Return [x, y] of the center of cell containing provided text 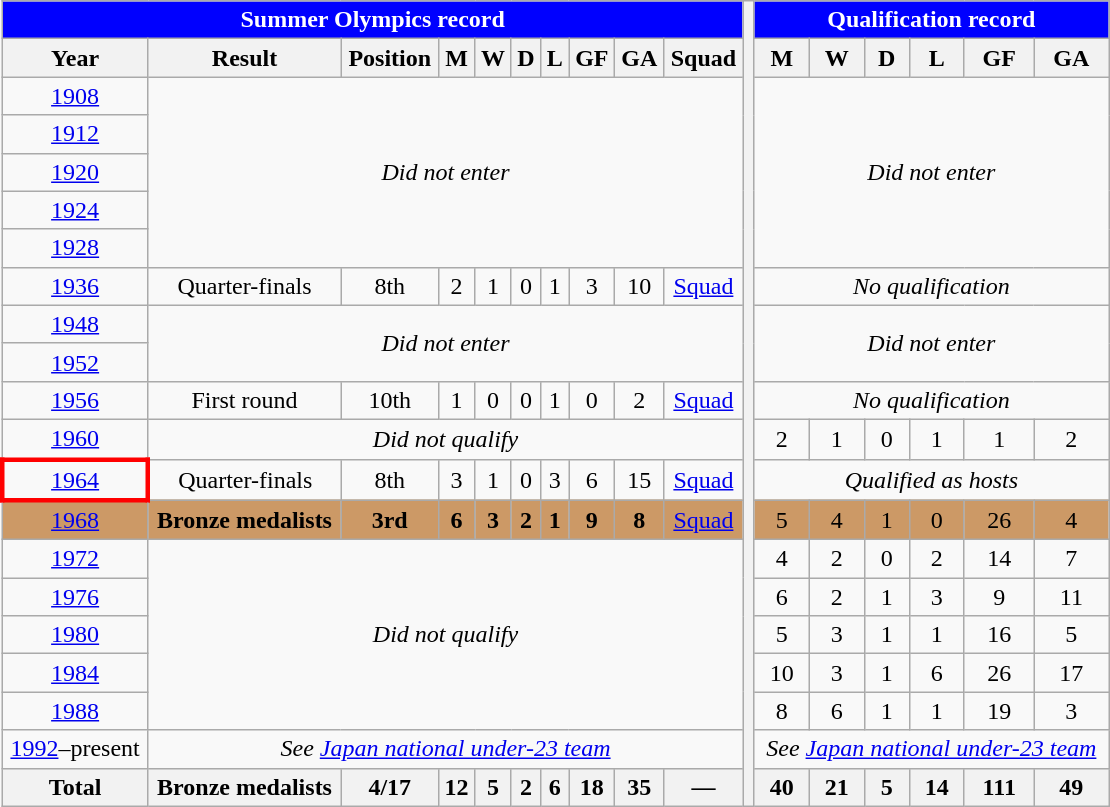
1920 [75, 172]
1928 [75, 248]
1924 [75, 210]
1908 [75, 96]
4/17 [390, 787]
Position [390, 58]
40 [782, 787]
11 [1071, 597]
1960 [75, 439]
1936 [75, 286]
1968 [75, 520]
First round [244, 400]
— [704, 787]
Result [244, 58]
Year [75, 58]
1912 [75, 134]
10th [390, 400]
21 [836, 787]
111 [999, 787]
18 [592, 787]
1948 [75, 324]
1956 [75, 400]
Qualification record [931, 20]
1992–present [75, 749]
19 [999, 711]
3rd [390, 520]
1952 [75, 362]
35 [640, 787]
1984 [75, 673]
7 [1071, 559]
49 [1071, 787]
1976 [75, 597]
Summer Olympics record [372, 20]
16 [999, 635]
Qualified as hosts [931, 480]
1972 [75, 559]
1980 [75, 635]
Total [75, 787]
15 [640, 480]
17 [1071, 673]
1964 [75, 480]
1988 [75, 711]
12 [456, 787]
